Capture the cell that displays the provided text and extract its [X, Y] central coordinate. 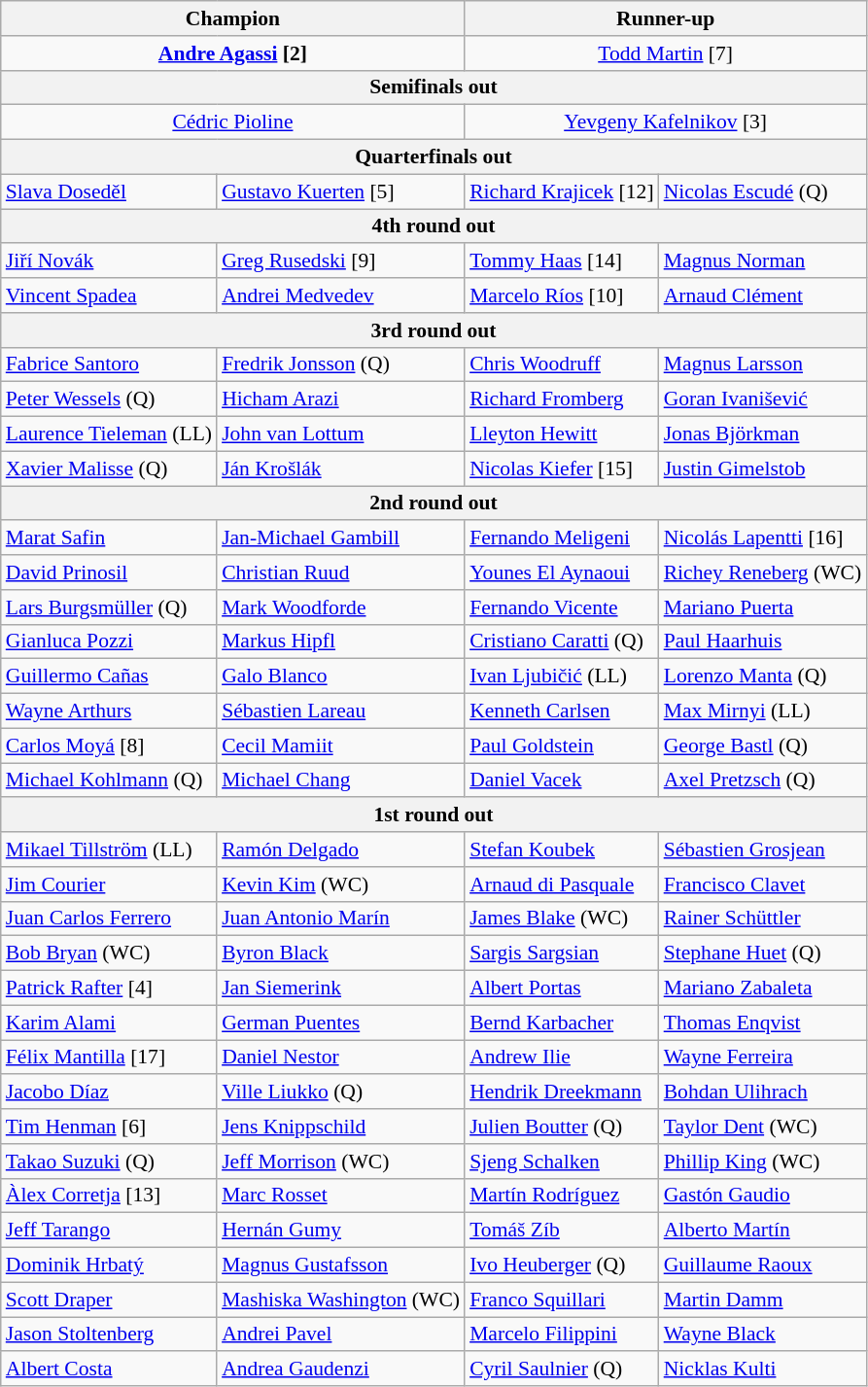
Runner-up [665, 18]
Laurence Tieleman (LL) [109, 434]
Taylor Dent (WC) [763, 1127]
Carlos Moyá [8] [109, 746]
Juan Carlos Ferrero [109, 919]
Xavier Malisse (Q) [109, 468]
Albert Portas [562, 988]
Ivo Heuberger (Q) [562, 1266]
Jan Siemerink [340, 988]
Jens Knippschild [340, 1127]
Karim Alami [109, 1023]
Martín Rodríguez [562, 1196]
Àlex Corretja [13] [109, 1196]
Thomas Enqvist [763, 1023]
Sargis Sargsian [562, 954]
Patrick Rafter [4] [109, 988]
Mariano Zabaleta [763, 988]
Sébastien Lareau [340, 711]
Kevin Kim (WC) [340, 884]
Markus Hipfl [340, 641]
Martin Damm [763, 1300]
Richard Krajicek [12] [562, 191]
Wayne Black [763, 1335]
Tim Henman [6] [109, 1127]
Gianluca Pozzi [109, 641]
Quarterfinals out [434, 157]
Fernando Meligeni [562, 538]
3rd round out [434, 330]
Paul Goldstein [562, 746]
Ivan Ljubičić (LL) [562, 676]
Yevgeny Kafelnikov [3] [665, 122]
4th round out [434, 226]
Tomáš Zíb [562, 1231]
Slava Doseděl [109, 191]
Fabrice Santoro [109, 364]
Michael Kohlmann (Q) [109, 780]
John van Lottum [340, 434]
Andre Agassi [2] [233, 53]
Ján Krošlák [340, 468]
Cecil Mamiit [340, 746]
Félix Mantilla [17] [109, 1058]
Sébastien Grosjean [763, 850]
Arnaud di Pasquale [562, 884]
Jeff Tarango [109, 1231]
German Puentes [340, 1023]
Phillip King (WC) [763, 1162]
Magnus Larsson [763, 364]
Cyril Saulnier (Q) [562, 1370]
Wayne Ferreira [763, 1058]
Jacobo Díaz [109, 1092]
Nicolás Lapentti [16] [763, 538]
Chris Woodruff [562, 364]
Jim Courier [109, 884]
Younes El Aynaoui [562, 572]
Rainer Schüttler [763, 919]
Andrei Medvedev [340, 295]
Tommy Haas [14] [562, 261]
Mariano Puerta [763, 607]
George Bastl (Q) [763, 746]
Christian Ruud [340, 572]
Marc Rosset [340, 1196]
Daniel Vacek [562, 780]
1st round out [434, 815]
Gustavo Kuerten [5] [340, 191]
Paul Haarhuis [763, 641]
Nicklas Kulti [763, 1370]
Julien Boutter (Q) [562, 1127]
Magnus Norman [763, 261]
Bohdan Ulihrach [763, 1092]
Lorenzo Manta (Q) [763, 676]
Francisco Clavet [763, 884]
Lleyton Hewitt [562, 434]
Fredrik Jonsson (Q) [340, 364]
Hernán Gumy [340, 1231]
Marat Safin [109, 538]
Wayne Arthurs [109, 711]
Nicolas Escudé (Q) [763, 191]
Michael Chang [340, 780]
Hendrik Dreekmann [562, 1092]
Scott Draper [109, 1300]
Justin Gimelstob [763, 468]
Nicolas Kiefer [15] [562, 468]
Bernd Karbacher [562, 1023]
Max Mirnyi (LL) [763, 711]
Guillermo Cañas [109, 676]
Champion [233, 18]
Magnus Gustafsson [340, 1266]
Mashiska Washington (WC) [340, 1300]
Hicham Arazi [340, 399]
Dominik Hrbatý [109, 1266]
Goran Ivanišević [763, 399]
Sjeng Schalken [562, 1162]
Richard Fromberg [562, 399]
Andrew Ilie [562, 1058]
Takao Suzuki (Q) [109, 1162]
Albert Costa [109, 1370]
Stephane Huet (Q) [763, 954]
Axel Pretzsch (Q) [763, 780]
Greg Rusedski [9] [340, 261]
Richey Reneberg (WC) [763, 572]
Gastón Gaudio [763, 1196]
Mark Woodforde [340, 607]
Jiří Novák [109, 261]
Daniel Nestor [340, 1058]
Jonas Björkman [763, 434]
2nd round out [434, 503]
Guillaume Raoux [763, 1266]
Byron Black [340, 954]
Jan-Michael Gambill [340, 538]
Ville Liukko (Q) [340, 1092]
Lars Burgsmüller (Q) [109, 607]
Arnaud Clément [763, 295]
Fernando Vicente [562, 607]
Andrea Gaudenzi [340, 1370]
Marcelo Ríos [10] [562, 295]
Cristiano Caratti (Q) [562, 641]
David Prinosil [109, 572]
Todd Martin [7] [665, 53]
Ramón Delgado [340, 850]
James Blake (WC) [562, 919]
Juan Antonio Marín [340, 919]
Kenneth Carlsen [562, 711]
Galo Blanco [340, 676]
Vincent Spadea [109, 295]
Alberto Martín [763, 1231]
Andrei Pavel [340, 1335]
Marcelo Filippini [562, 1335]
Stefan Koubek [562, 850]
Jeff Morrison (WC) [340, 1162]
Jason Stoltenberg [109, 1335]
Cédric Pioline [233, 122]
Semifinals out [434, 87]
Peter Wessels (Q) [109, 399]
Bob Bryan (WC) [109, 954]
Mikael Tillström (LL) [109, 850]
Franco Squillari [562, 1300]
